Identify which cell holds the provided text, then report its (x, y) central coordinate. 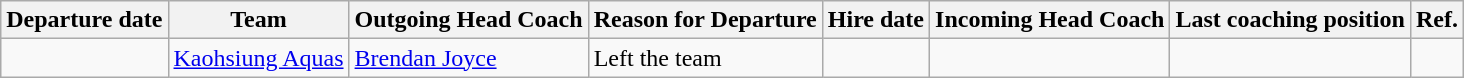
Team (258, 20)
Incoming Head Coach (1050, 20)
Last coaching position (1290, 20)
Outgoing Head Coach (468, 20)
Brendan Joyce (468, 58)
Ref. (1436, 20)
Left the team (705, 58)
Reason for Departure (705, 20)
Departure date (84, 20)
Hire date (876, 20)
Kaohsiung Aquas (258, 58)
